Scan for the cell matching the given text and deliver its (X, Y) coordinate at center. 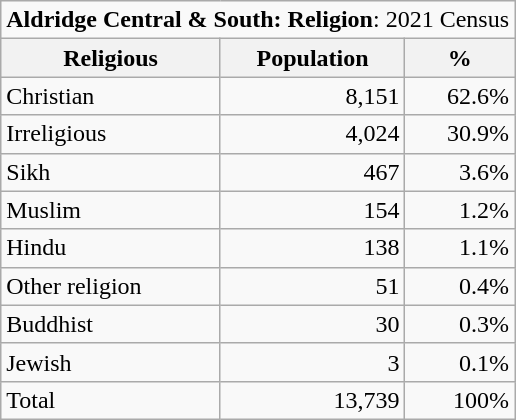
Jewish (111, 362)
138 (312, 248)
3 (312, 362)
Irreligious (111, 134)
13,739 (312, 400)
8,151 (312, 96)
Hindu (111, 248)
Other religion (111, 286)
154 (312, 210)
30.9% (460, 134)
Muslim (111, 210)
0.3% (460, 324)
3.6% (460, 172)
Buddhist (111, 324)
30 (312, 324)
Aldridge Central & South: Religion: 2021 Census (258, 20)
1.2% (460, 210)
Religious (111, 58)
467 (312, 172)
Total (111, 400)
0.1% (460, 362)
51 (312, 286)
1.1% (460, 248)
Christian (111, 96)
4,024 (312, 134)
62.6% (460, 96)
0.4% (460, 286)
% (460, 58)
Population (312, 58)
100% (460, 400)
Sikh (111, 172)
